Output the [X, Y] coordinate of the center of the cell containing the given text.  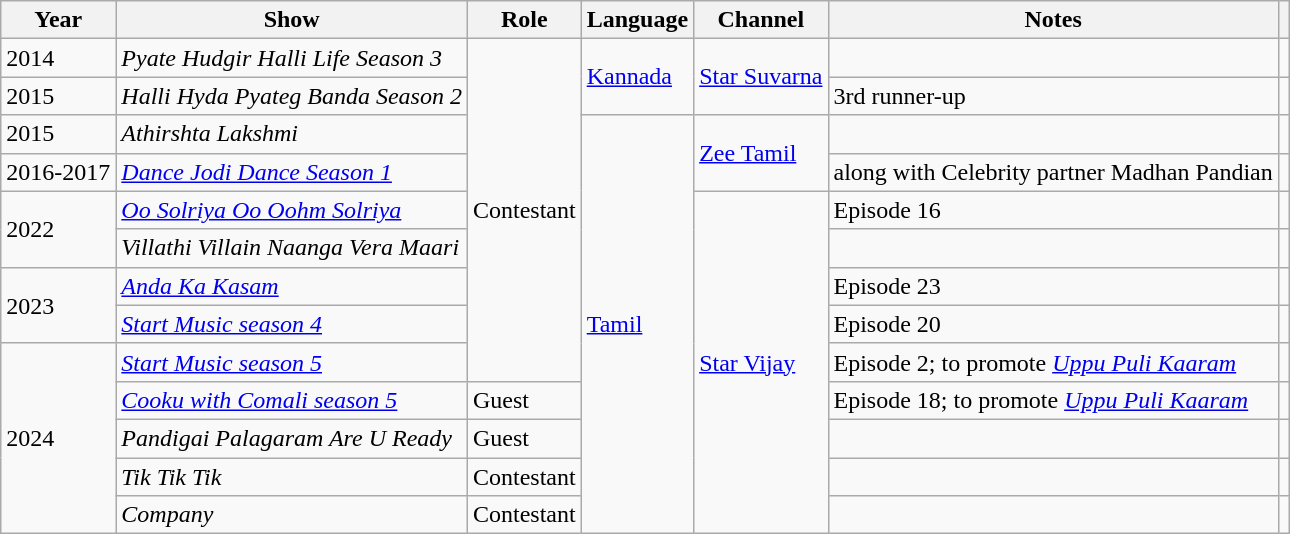
Star Suvarna [761, 77]
Athirshta Lakshmi [292, 134]
Zee Tamil [761, 153]
Year [58, 20]
Tamil [637, 324]
Villathi Villain Naanga Vera Maari [292, 248]
2014 [58, 58]
2022 [58, 229]
Kannada [637, 77]
Company [292, 515]
Episode 20 [1053, 324]
Episode 2; to promote Uppu Puli Kaaram [1053, 362]
Halli Hyda Pyateg Banda Season 2 [292, 96]
3rd runner-up [1053, 96]
Episode 23 [1053, 286]
Pyate Hudgir Halli Life Season 3 [292, 58]
Channel [761, 20]
Pandigai Palagaram Are U Ready [292, 438]
Star Vijay [761, 362]
Notes [1053, 20]
Show [292, 20]
Language [637, 20]
along with Celebrity partner Madhan Pandian [1053, 172]
2016-2017 [58, 172]
Tik Tik Tik [292, 477]
2024 [58, 438]
Role [524, 20]
Episode 18; to promote Uppu Puli Kaaram [1053, 400]
Anda Ka Kasam [292, 286]
Episode 16 [1053, 210]
Start Music season 4 [292, 324]
Cooku with Comali season 5 [292, 400]
2023 [58, 305]
Dance Jodi Dance Season 1 [292, 172]
Start Music season 5 [292, 362]
Oo Solriya Oo Oohm Solriya [292, 210]
